Output the [X, Y] coordinate of the center of the cell containing the given text.  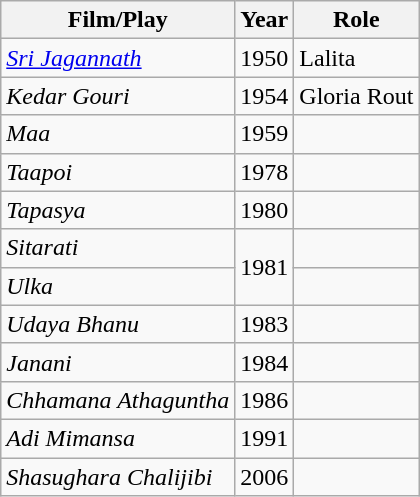
2006 [264, 477]
Year [264, 20]
Ulka [118, 286]
Lalita [356, 58]
Maa [118, 134]
Udaya Bhanu [118, 324]
Janani [118, 362]
Chhamana Athaguntha [118, 400]
Role [356, 20]
1954 [264, 96]
Sitarati [118, 248]
Sri Jagannath [118, 58]
1978 [264, 172]
1983 [264, 324]
1950 [264, 58]
Adi Mimansa [118, 438]
Tapasya [118, 210]
Gloria Rout [356, 96]
1991 [264, 438]
1980 [264, 210]
1959 [264, 134]
Shasughara Chalijibi [118, 477]
Kedar Gouri [118, 96]
1984 [264, 362]
1981 [264, 267]
Taapoi [118, 172]
1986 [264, 400]
Film/Play [118, 20]
